Provide the [X, Y] coordinate of the cell's center where the given text is located.  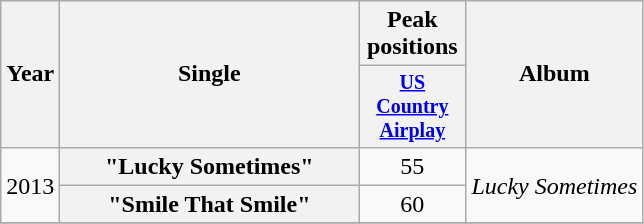
Lucky Sometimes [554, 185]
Album [554, 74]
"Smile That Smile" [210, 204]
60 [412, 204]
US Country Airplay [412, 106]
Single [210, 74]
Peak positions [412, 34]
Year [30, 74]
55 [412, 166]
"Lucky Sometimes" [210, 166]
2013 [30, 185]
